Pinpoint the cell where the given text exists, returning its [X, Y] midpoint coordinate. 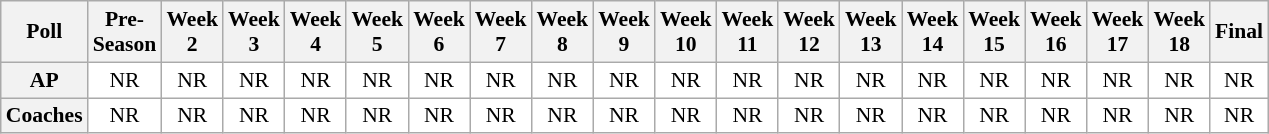
Week13 [871, 32]
Final [1239, 32]
Week14 [933, 32]
Week12 [809, 32]
Poll [44, 32]
Week16 [1056, 32]
Week9 [624, 32]
Week6 [439, 32]
AP [44, 80]
Week18 [1179, 32]
Pre-Season [125, 32]
Coaches [44, 116]
Week3 [254, 32]
Week17 [1118, 32]
Week5 [377, 32]
Week7 [501, 32]
Week10 [686, 32]
Week8 [562, 32]
Week15 [994, 32]
Week2 [192, 32]
Week11 [748, 32]
Week4 [316, 32]
